Return the [x, y] coordinate for the center point of the cell that contains the specified text.  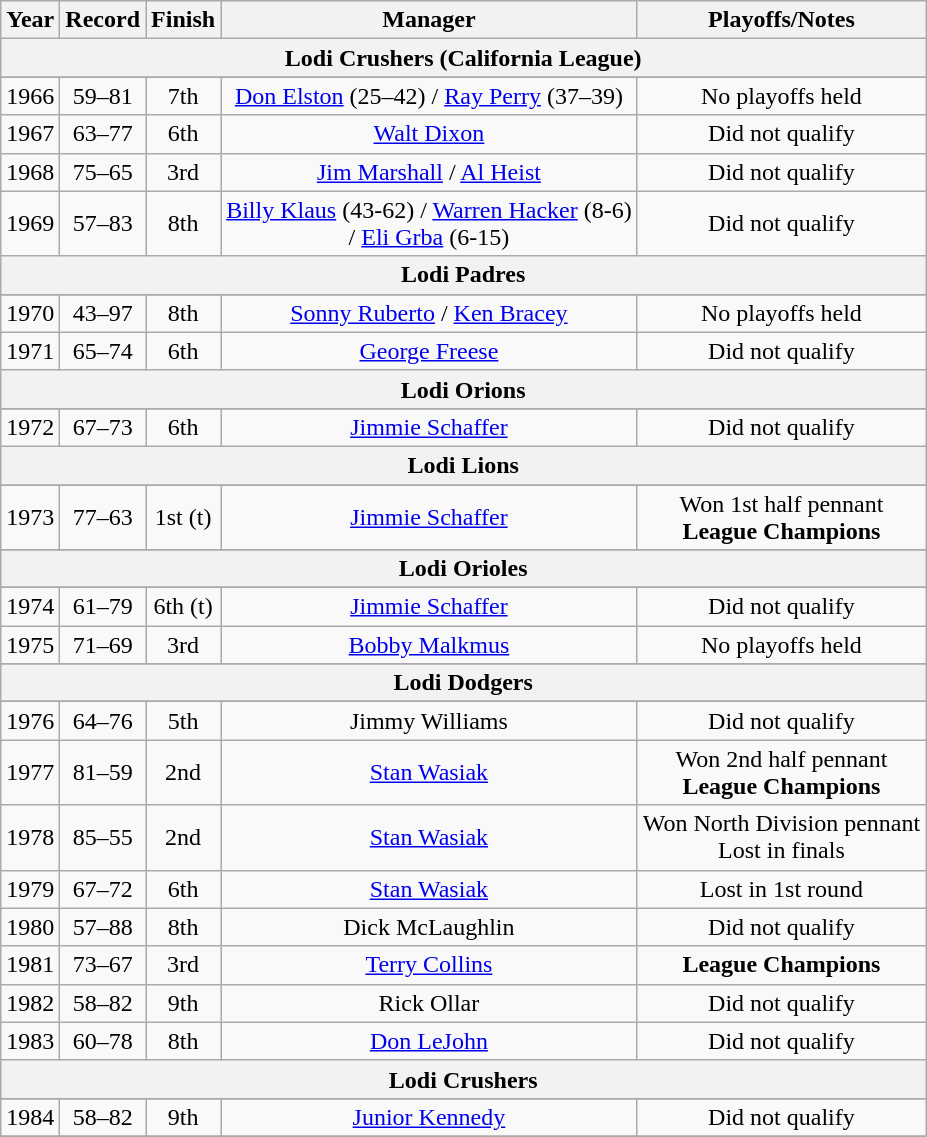
Don LeJohn [430, 1041]
Lost in 1st round [781, 889]
59–81 [103, 96]
81–59 [103, 772]
1968 [30, 172]
Lodi Lions [464, 465]
1977 [30, 772]
Year [30, 20]
1972 [30, 427]
1970 [30, 313]
1969 [30, 224]
Lodi Orions [464, 389]
1975 [30, 645]
Junior Kennedy [430, 1117]
1980 [30, 927]
57–83 [103, 224]
Won 2nd half pennantLeague Champions [781, 772]
7th [184, 96]
Bobby Malkmus [430, 645]
Won North Division pennantLost in finals [781, 838]
1981 [30, 965]
Playoffs/Notes [781, 20]
1966 [30, 96]
1974 [30, 607]
77–63 [103, 516]
1967 [30, 134]
65–74 [103, 351]
Sonny Ruberto / Ken Bracey [430, 313]
Dick McLaughlin [430, 927]
Billy Klaus (43-62) / Warren Hacker (8-6) / Eli Grba (6-15) [430, 224]
Lodi Crushers [464, 1079]
57–88 [103, 927]
League Champions [781, 965]
1982 [30, 1003]
60–78 [103, 1041]
Finish [184, 20]
1978 [30, 838]
Terry Collins [430, 965]
Rick Ollar [430, 1003]
Record [103, 20]
Walt Dixon [430, 134]
Won 1st half pennantLeague Champions [781, 516]
61–79 [103, 607]
1976 [30, 721]
1984 [30, 1117]
75–65 [103, 172]
Lodi Crushers (California League) [464, 58]
85–55 [103, 838]
67–72 [103, 889]
63–77 [103, 134]
1971 [30, 351]
Jimmy Williams [430, 721]
1983 [30, 1041]
67–73 [103, 427]
6th (t) [184, 607]
1973 [30, 516]
Manager [430, 20]
64–76 [103, 721]
Jim Marshall / Al Heist [430, 172]
5th [184, 721]
Don Elston (25–42) / Ray Perry (37–39) [430, 96]
73–67 [103, 965]
Lodi Dodgers [464, 683]
George Freese [430, 351]
1st (t) [184, 516]
71–69 [103, 645]
1979 [30, 889]
Lodi Orioles [464, 569]
Lodi Padres [464, 275]
43–97 [103, 313]
